Detect which cell encompasses the target text, then output its [X, Y] center coordinate. 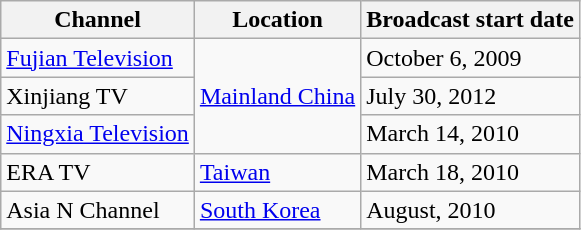
Location [277, 20]
Xinjiang TV [98, 96]
Fujian Television [98, 58]
Asia N Channel [98, 210]
Mainland China [277, 96]
ERA TV [98, 172]
Taiwan [277, 172]
Broadcast start date [470, 20]
August, 2010 [470, 210]
March 18, 2010 [470, 172]
South Korea [277, 210]
Channel [98, 20]
October 6, 2009 [470, 58]
July 30, 2012 [470, 96]
March 14, 2010 [470, 134]
Ningxia Television [98, 134]
